For the text-containing cell, return its midpoint in [X, Y] coordinate format. 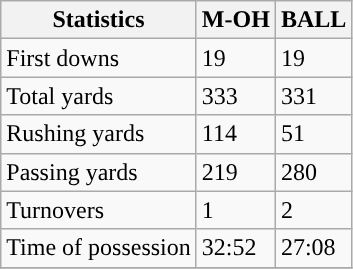
2 [313, 210]
Passing yards [99, 172]
Total yards [99, 96]
First downs [99, 58]
27:08 [313, 248]
Rushing yards [99, 134]
BALL [313, 20]
219 [236, 172]
Statistics [99, 20]
Turnovers [99, 210]
333 [236, 96]
1 [236, 210]
51 [313, 134]
Time of possession [99, 248]
114 [236, 134]
M-OH [236, 20]
32:52 [236, 248]
331 [313, 96]
280 [313, 172]
